Capture the cell that displays the provided text and extract its [X, Y] central coordinate. 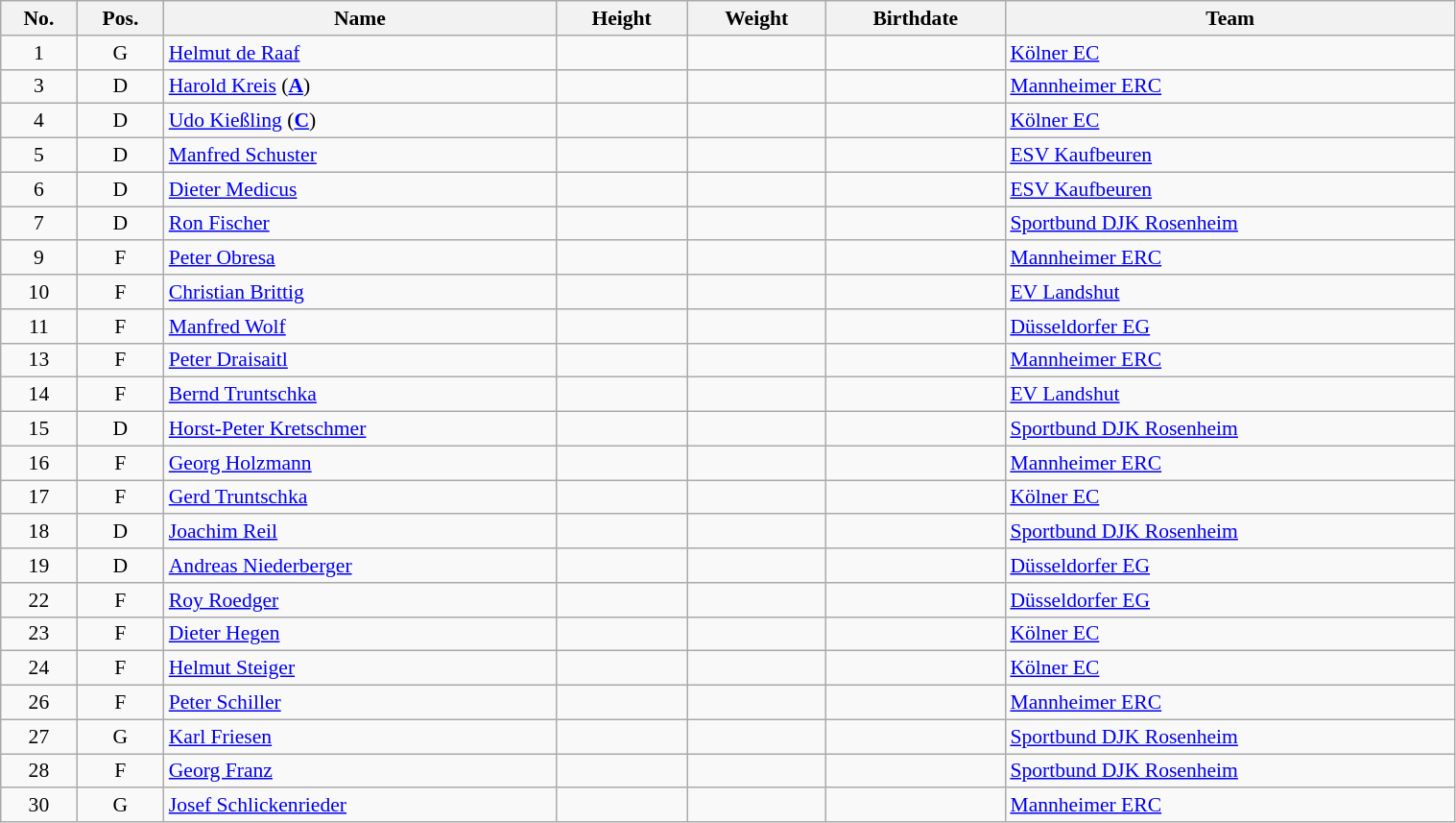
Weight [756, 18]
Peter Obresa [360, 258]
Dieter Medicus [360, 189]
18 [38, 532]
Manfred Schuster [360, 156]
Horst-Peter Kretschmer [360, 429]
26 [38, 703]
13 [38, 360]
Georg Franz [360, 771]
28 [38, 771]
3 [38, 86]
27 [38, 737]
Birthdate [916, 18]
Team [1230, 18]
1 [38, 53]
16 [38, 463]
No. [38, 18]
Udo Kießling (C) [360, 121]
23 [38, 634]
15 [38, 429]
Helmut Steiger [360, 668]
Pos. [121, 18]
Roy Roedger [360, 600]
Joachim Reil [360, 532]
Helmut de Raaf [360, 53]
Josef Schlickenrieder [360, 806]
14 [38, 395]
11 [38, 327]
30 [38, 806]
Christian Brittig [360, 292]
22 [38, 600]
Harold Kreis (A) [360, 86]
Karl Friesen [360, 737]
Andreas Niederberger [360, 566]
Gerd Truntschka [360, 497]
10 [38, 292]
7 [38, 224]
4 [38, 121]
Peter Draisaitl [360, 360]
5 [38, 156]
Name [360, 18]
17 [38, 497]
6 [38, 189]
9 [38, 258]
Manfred Wolf [360, 327]
Dieter Hegen [360, 634]
24 [38, 668]
Bernd Truntschka [360, 395]
Georg Holzmann [360, 463]
Peter Schiller [360, 703]
Height [622, 18]
Ron Fischer [360, 224]
19 [38, 566]
